Capture the cell that displays the provided text and extract its [x, y] central coordinate. 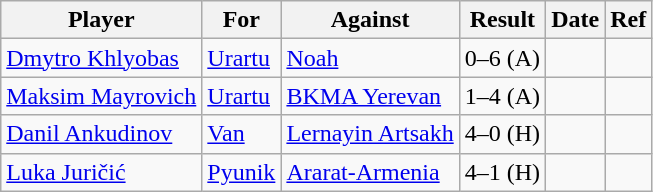
Maksim Mayrovich [102, 96]
Dmytro Khlyobas [102, 58]
Date [576, 20]
4–0 (H) [502, 134]
Player [102, 20]
Ref [628, 20]
4–1 (H) [502, 172]
Lernayin Artsakh [370, 134]
1–4 (A) [502, 96]
For [242, 20]
Result [502, 20]
BKMA Yerevan [370, 96]
Against [370, 20]
Ararat-Armenia [370, 172]
Pyunik [242, 172]
Van [242, 134]
Noah [370, 58]
Danil Ankudinov [102, 134]
Luka Juričić [102, 172]
0–6 (A) [502, 58]
